Locate the cell with the specified text and output its [x, y] center coordinate. 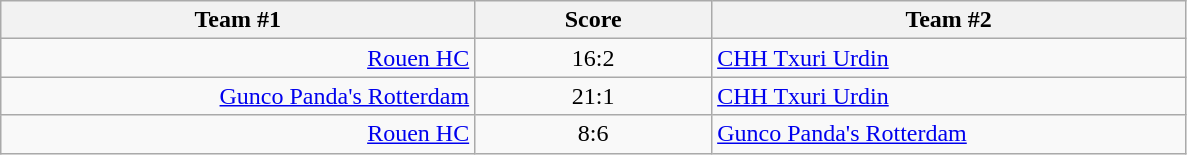
Team #1 [238, 20]
21:1 [594, 96]
8:6 [594, 134]
16:2 [594, 58]
Score [594, 20]
Team #2 [949, 20]
